Identify which cell holds the provided text, then report its [x, y] central coordinate. 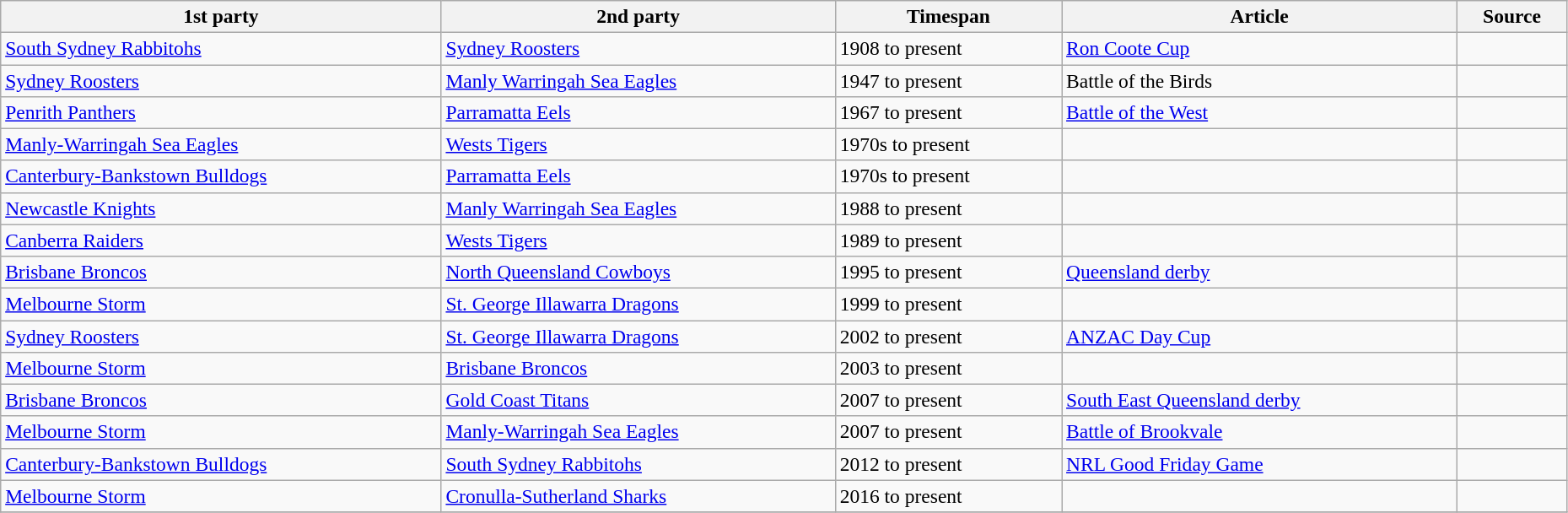
Queensland derby [1260, 272]
Source [1512, 16]
Newcastle Knights [221, 208]
2012 to present [948, 464]
1988 to present [948, 208]
Timespan [948, 16]
1989 to present [948, 240]
Battle of Brookvale [1260, 432]
1995 to present [948, 272]
ANZAC Day Cup [1260, 336]
2016 to present [948, 496]
Ron Coote Cup [1260, 48]
1999 to present [948, 304]
South East Queensland derby [1260, 400]
Penrith Panthers [221, 112]
1947 to present [948, 80]
2002 to present [948, 336]
1908 to present [948, 48]
North Queensland Cowboys [638, 272]
Battle of the West [1260, 112]
Gold Coast Titans [638, 400]
1st party [221, 16]
1967 to present [948, 112]
Canberra Raiders [221, 240]
Cronulla-Sutherland Sharks [638, 496]
Battle of the Birds [1260, 80]
2nd party [638, 16]
NRL Good Friday Game [1260, 464]
Article [1260, 16]
2003 to present [948, 368]
